Search for the cell housing the specified text and yield its [x, y] center coordinate. 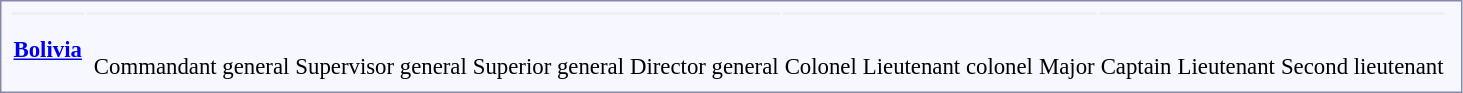
Major [1066, 52]
Director general [704, 52]
Lieutenant [1226, 52]
Second lieutenant [1362, 52]
Supervisor general [381, 52]
Captain [1136, 52]
Superior general [548, 52]
Bolivia [48, 50]
Commandant general [191, 52]
Colonel [820, 52]
Lieutenant colonel [948, 52]
